Provide the (X, Y) coordinate of the cell's center where the given text is located.  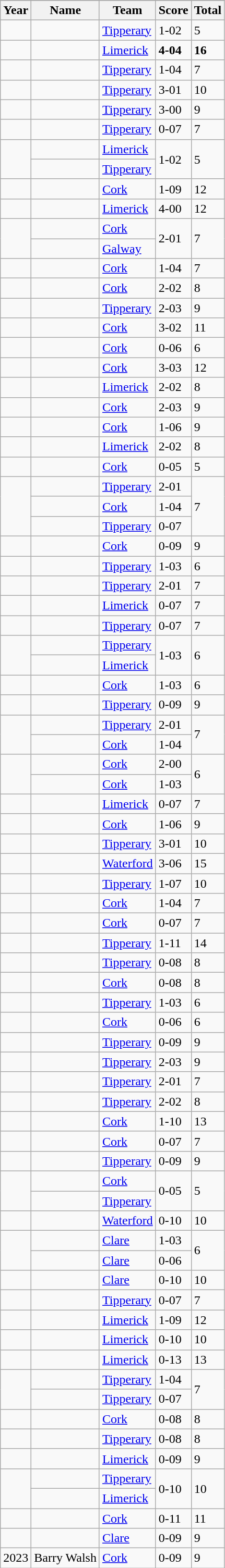
Galway (127, 249)
16 (208, 50)
Barry Walsh (66, 1558)
4-00 (173, 209)
3-03 (173, 367)
1-10 (173, 1121)
1-11 (173, 943)
3-06 (173, 863)
Year (16, 10)
Score (173, 10)
2023 (16, 1558)
Total (208, 10)
14 (208, 943)
0-13 (173, 1359)
Name (66, 10)
2-00 (173, 764)
Team (127, 10)
3-00 (173, 109)
15 (208, 863)
0-11 (173, 1518)
4-04 (173, 50)
3-02 (173, 328)
1-07 (173, 884)
